Output the [x, y] coordinate of the center of the cell containing the given text.  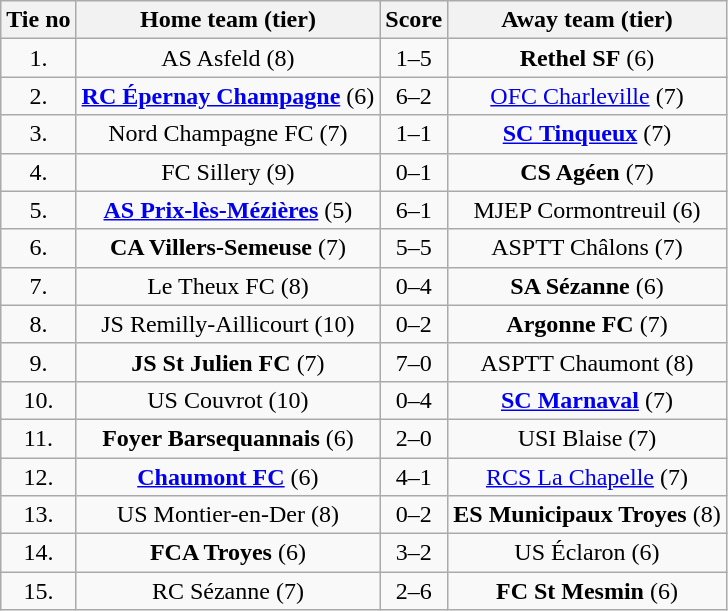
USI Blaise (7) [587, 438]
Away team (tier) [587, 20]
5–5 [414, 248]
Score [414, 20]
14. [38, 553]
JS St Julien FC (7) [228, 362]
4–1 [414, 477]
SA Sézanne (6) [587, 286]
AS Prix-lès-Mézières (5) [228, 210]
1. [38, 58]
ES Municipaux Troyes (8) [587, 515]
SC Marnaval (7) [587, 400]
FCA Troyes (6) [228, 553]
OFC Charleville (7) [587, 96]
MJEP Cormontreuil (6) [587, 210]
13. [38, 515]
Rethel SF (6) [587, 58]
RC Sézanne (7) [228, 591]
5. [38, 210]
4. [38, 172]
2–6 [414, 591]
8. [38, 324]
Argonne FC (7) [587, 324]
1–1 [414, 134]
RCS La Chapelle (7) [587, 477]
Tie no [38, 20]
3–2 [414, 553]
CA Villers-Semeuse (7) [228, 248]
Chaumont FC (6) [228, 477]
RC Épernay Champagne (6) [228, 96]
0–1 [414, 172]
FC St Mesmin (6) [587, 591]
12. [38, 477]
6–1 [414, 210]
Le Theux FC (8) [228, 286]
11. [38, 438]
6. [38, 248]
CS Agéen (7) [587, 172]
US Montier-en-Der (8) [228, 515]
SC Tinqueux (7) [587, 134]
ASPTT Châlons (7) [587, 248]
7–0 [414, 362]
15. [38, 591]
9. [38, 362]
US Couvrot (10) [228, 400]
ASPTT Chaumont (8) [587, 362]
Home team (tier) [228, 20]
Foyer Barsequannais (6) [228, 438]
7. [38, 286]
2. [38, 96]
6–2 [414, 96]
1–5 [414, 58]
AS Asfeld (8) [228, 58]
Nord Champagne FC (7) [228, 134]
2–0 [414, 438]
US Éclaron (6) [587, 553]
10. [38, 400]
3. [38, 134]
FC Sillery (9) [228, 172]
JS Remilly-Aillicourt (10) [228, 324]
